Output the (X, Y) coordinate of the center of the cell containing the given text.  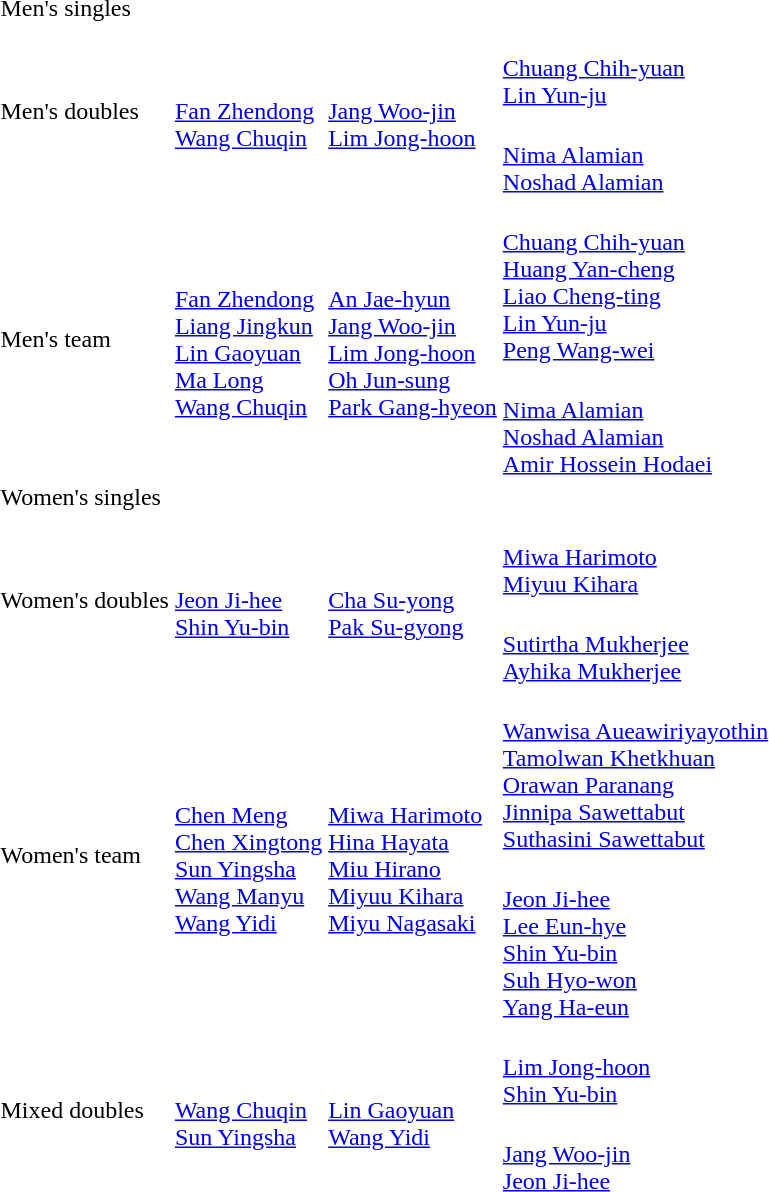
Lim Jong-hoonShin Yu-bin (635, 1067)
Fan ZhendongWang Chuqin (248, 112)
Wanwisa AueawiriyayothinTamolwan KhetkhuanOrawan ParanangJinnipa SawettabutSuthasini Sawettabut (635, 772)
Jeon Ji-heeShin Yu-bin (248, 600)
Nima AlamianNoshad Alamian (635, 155)
Cha Su-yongPak Su-gyong (413, 600)
Miwa HarimotoHina HayataMiu HiranoMiyuu KiharaMiyu Nagasaki (413, 856)
Jang Woo-jinLim Jong-hoon (413, 112)
Miwa HarimotoMiyuu Kihara (635, 557)
Chuang Chih-yuanHuang Yan-chengLiao Cheng-tingLin Yun-juPeng Wang-wei (635, 282)
Nima AlamianNoshad AlamianAmir Hossein Hodaei (635, 424)
Fan ZhendongLiang JingkunLin GaoyuanMa LongWang Chuqin (248, 340)
Chuang Chih-yuanLin Yun-ju (635, 68)
Chen MengChen XingtongSun YingshaWang ManyuWang Yidi (248, 856)
Jeon Ji-heeLee Eun-hye Shin Yu-binSuh Hyo-wonYang Ha-eun (635, 940)
Sutirtha MukherjeeAyhika Mukherjee (635, 644)
An Jae-hyunJang Woo-jinLim Jong-hoonOh Jun-sungPark Gang-hyeon (413, 340)
